Pinpoint the cell where the given text exists, returning its (X, Y) midpoint coordinate. 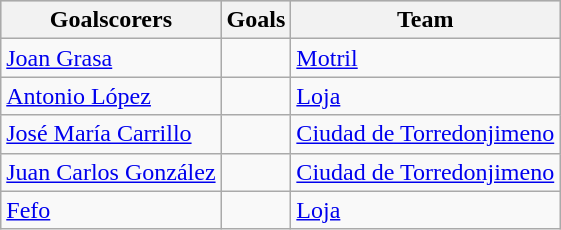
Motril (426, 58)
Juan Carlos González (111, 172)
José María Carrillo (111, 134)
Antonio López (111, 96)
Goals (256, 20)
Joan Grasa (111, 58)
Goalscorers (111, 20)
Team (426, 20)
Fefo (111, 210)
